Capture the cell that displays the provided text and extract its [x, y] central coordinate. 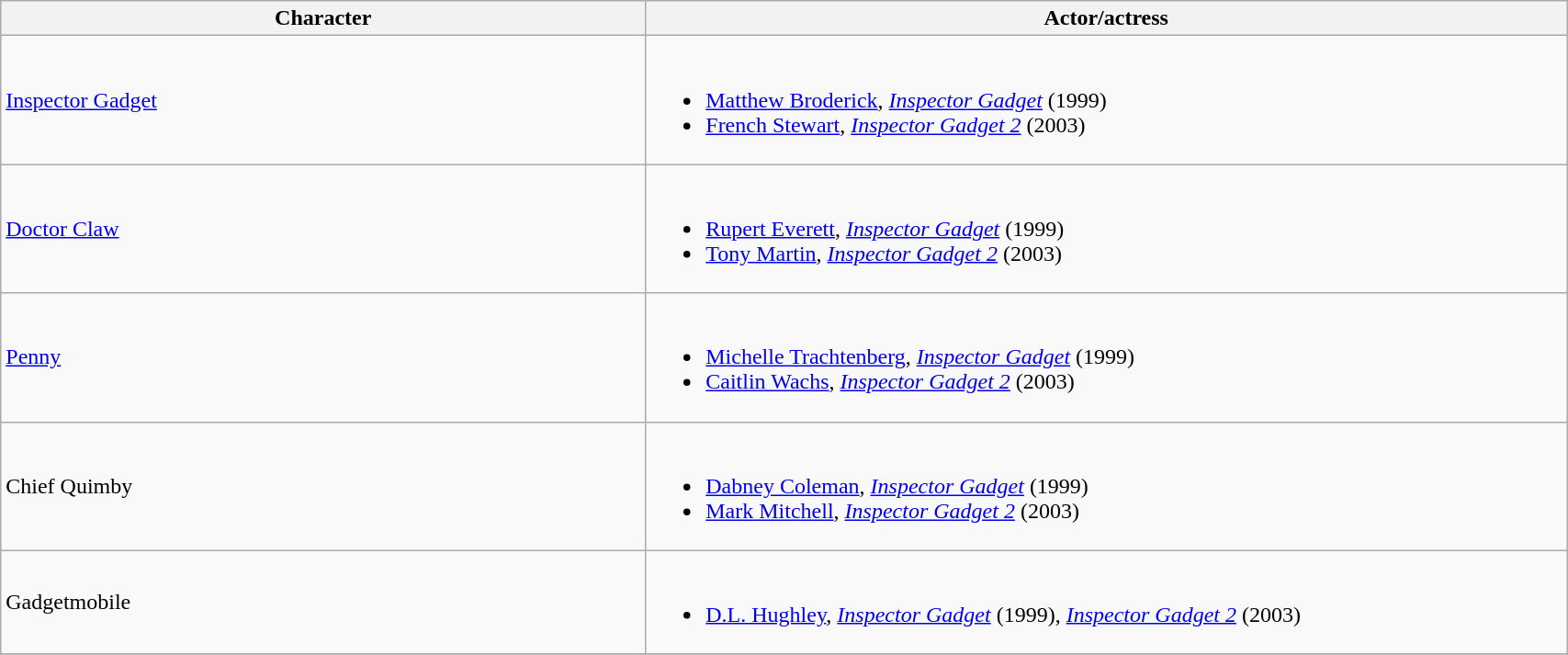
Rupert Everett, Inspector Gadget (1999)Tony Martin, Inspector Gadget 2 (2003) [1106, 229]
Dabney Coleman, Inspector Gadget (1999)Mark Mitchell, Inspector Gadget 2 (2003) [1106, 486]
Penny [323, 357]
D.L. Hughley, Inspector Gadget (1999), Inspector Gadget 2 (2003) [1106, 603]
Gadgetmobile [323, 603]
Actor/actress [1106, 18]
Michelle Trachtenberg, Inspector Gadget (1999)Caitlin Wachs, Inspector Gadget 2 (2003) [1106, 357]
Matthew Broderick, Inspector Gadget (1999)French Stewart, Inspector Gadget 2 (2003) [1106, 100]
Inspector Gadget [323, 100]
Character [323, 18]
Doctor Claw [323, 229]
Chief Quimby [323, 486]
